Identify which cell holds the provided text, then report its [X, Y] central coordinate. 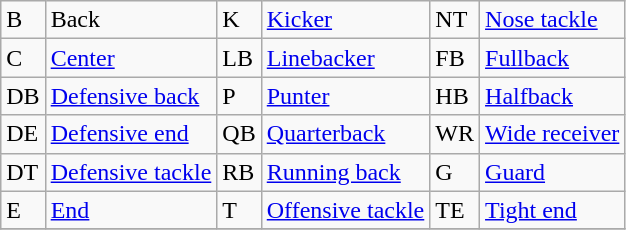
Tight end [552, 210]
TE [455, 210]
Quarterback [346, 134]
DE [23, 134]
Fullback [552, 58]
G [455, 172]
HB [455, 96]
Punter [346, 96]
K [239, 20]
Offensive tackle [346, 210]
RB [239, 172]
DT [23, 172]
Defensive tackle [131, 172]
Wide receiver [552, 134]
P [239, 96]
DB [23, 96]
Kicker [346, 20]
Defensive end [131, 134]
Nose tackle [552, 20]
FB [455, 58]
WR [455, 134]
Defensive back [131, 96]
QB [239, 134]
Linebacker [346, 58]
Center [131, 58]
NT [455, 20]
Running back [346, 172]
T [239, 210]
Guard [552, 172]
E [23, 210]
B [23, 20]
LB [239, 58]
Back [131, 20]
End [131, 210]
C [23, 58]
Halfback [552, 96]
